Pinpoint the cell where the given text exists, returning its [x, y] midpoint coordinate. 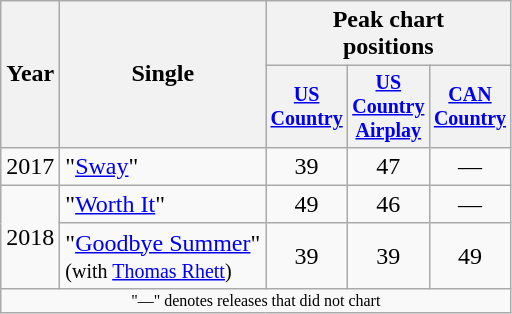
Year [30, 74]
CAN Country [470, 106]
2017 [30, 166]
47 [388, 166]
"Worth It" [163, 204]
"—" denotes releases that did not chart [256, 300]
Peak chartpositions [388, 34]
US Country Airplay [388, 106]
"Goodbye Summer"(with Thomas Rhett) [163, 256]
Single [163, 74]
2018 [30, 236]
US Country [307, 106]
46 [388, 204]
"Sway" [163, 166]
